Output the [X, Y] coordinate of the center of the cell containing the given text.  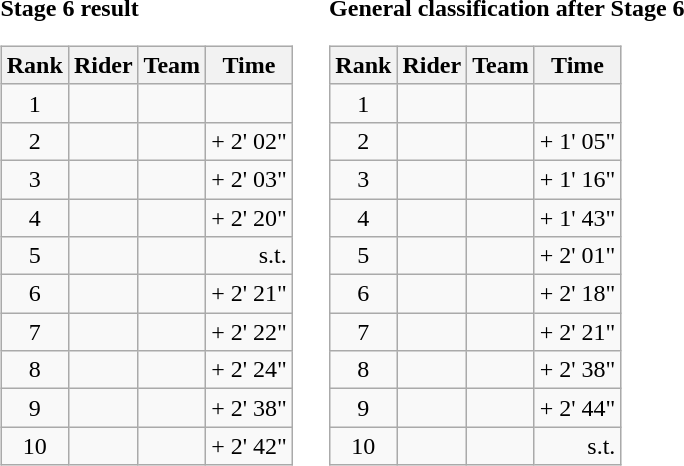
+ 2' 02" [250, 141]
+ 2' 20" [250, 217]
+ 2' 22" [250, 332]
+ 2' 18" [578, 294]
+ 2' 24" [250, 370]
+ 1' 16" [578, 179]
+ 2' 03" [250, 179]
+ 1' 43" [578, 217]
+ 2' 01" [578, 256]
+ 1' 05" [578, 141]
+ 2' 42" [250, 446]
+ 2' 44" [578, 408]
